Output the [X, Y] coordinate of the center of the cell containing the given text.  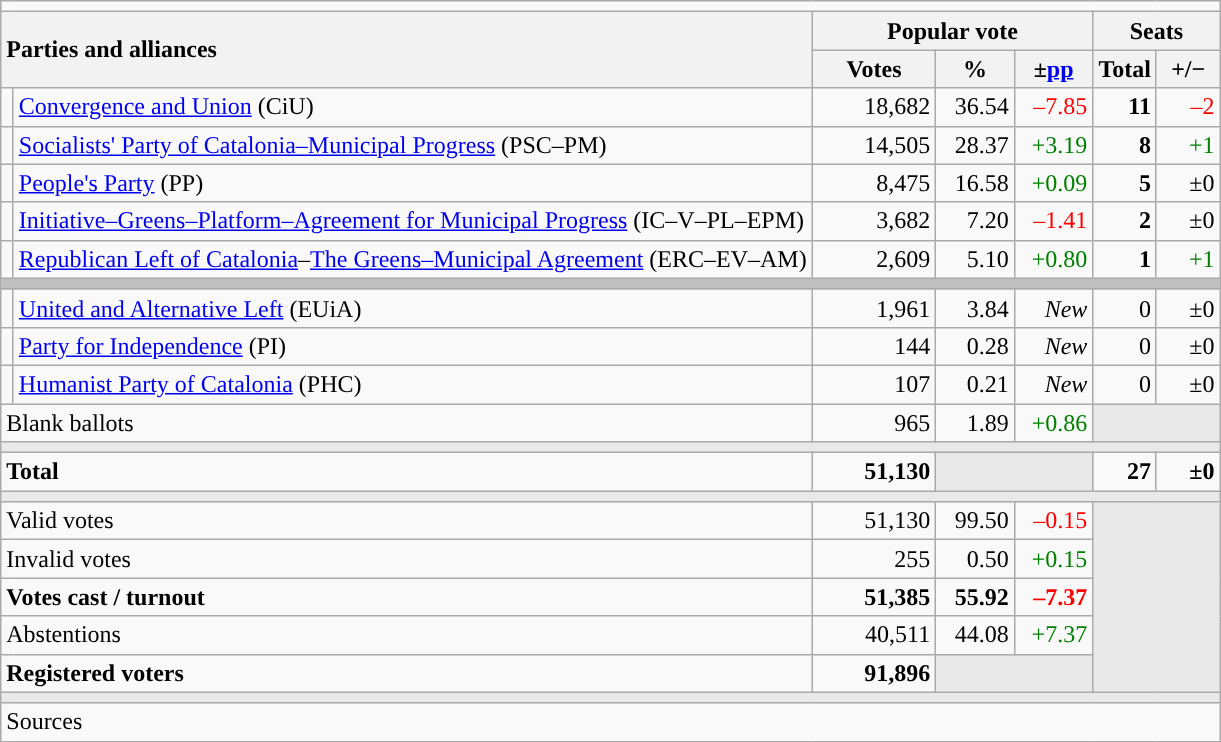
255 [874, 559]
3,682 [874, 221]
7.20 [976, 221]
Popular vote [952, 31]
–7.85 [1054, 107]
3.84 [976, 308]
27 [1125, 472]
+0.80 [1054, 259]
+0.86 [1054, 423]
Votes [874, 69]
Socialists' Party of Catalonia–Municipal Progress (PSC–PM) [412, 145]
Votes cast / turnout [406, 597]
107 [874, 384]
Invalid votes [406, 559]
Republican Left of Catalonia–The Greens–Municipal Agreement (ERC–EV–AM) [412, 259]
People's Party (PP) [412, 183]
91,896 [874, 673]
Seats [1156, 31]
1 [1125, 259]
–1.41 [1054, 221]
+3.19 [1054, 145]
51,385 [874, 597]
–2 [1188, 107]
2,609 [874, 259]
+/− [1188, 69]
2 [1125, 221]
1,961 [874, 308]
144 [874, 346]
Blank ballots [406, 423]
36.54 [976, 107]
5.10 [976, 259]
16.58 [976, 183]
+7.37 [1054, 635]
11 [1125, 107]
965 [874, 423]
55.92 [976, 597]
40,511 [874, 635]
Party for Independence (PI) [412, 346]
44.08 [976, 635]
Parties and alliances [406, 50]
–0.15 [1054, 521]
United and Alternative Left (EUiA) [412, 308]
18,682 [874, 107]
Convergence and Union (CiU) [412, 107]
28.37 [976, 145]
0.28 [976, 346]
±pp [1054, 69]
–7.37 [1054, 597]
Abstentions [406, 635]
+0.15 [1054, 559]
% [976, 69]
14,505 [874, 145]
1.89 [976, 423]
Valid votes [406, 521]
0.50 [976, 559]
Humanist Party of Catalonia (PHC) [412, 384]
Registered voters [406, 673]
Sources [610, 722]
0.21 [976, 384]
+0.09 [1054, 183]
8,475 [874, 183]
5 [1125, 183]
8 [1125, 145]
Initiative–Greens–Platform–Agreement for Municipal Progress (IC–V–PL–EPM) [412, 221]
99.50 [976, 521]
